Identify which cell holds the provided text, then report its [X, Y] central coordinate. 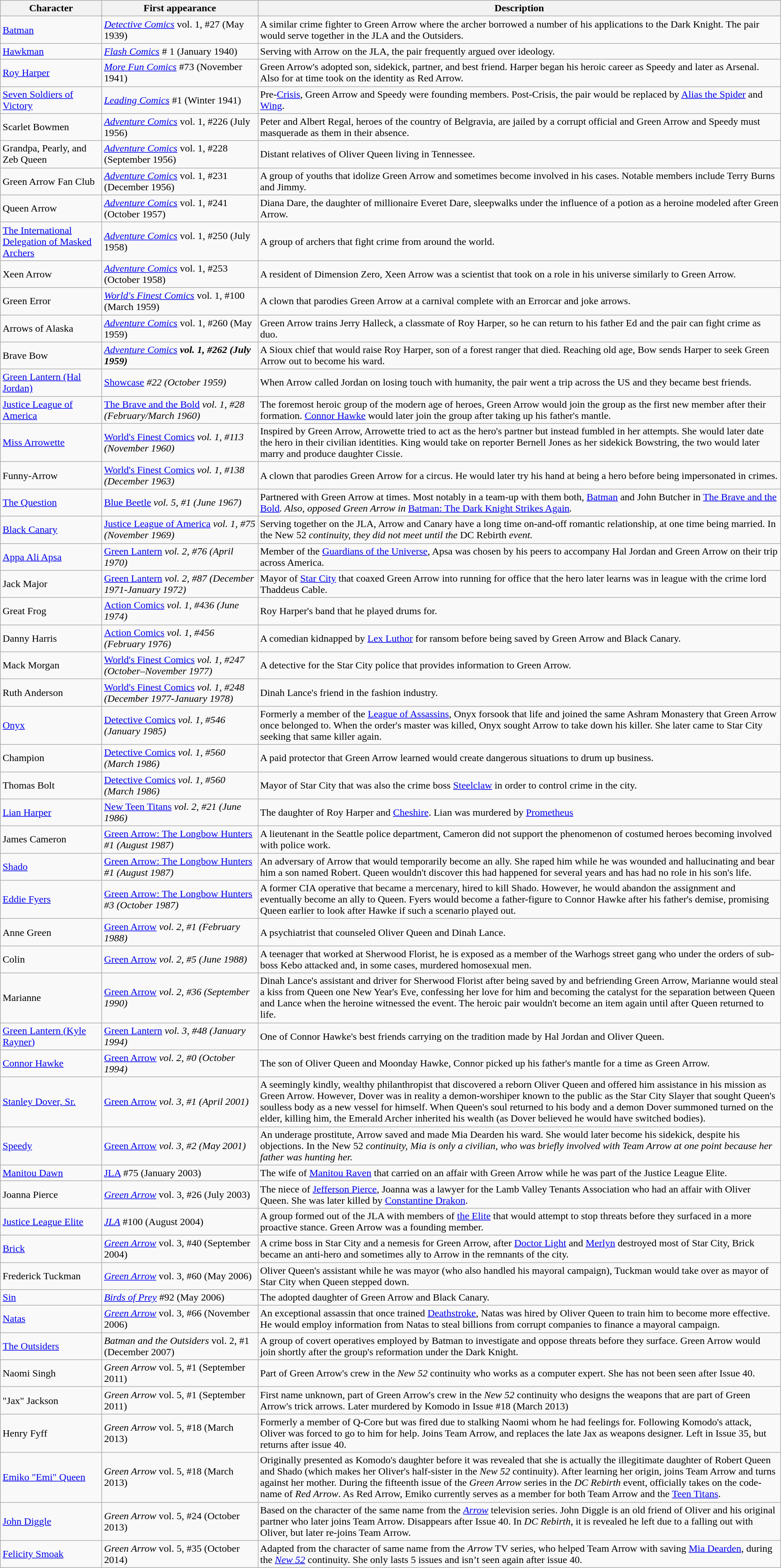
Grandpa, Pearly, and Zeb Queen [51, 154]
World's Finest Comics vol. 1, #247 (October–November 1977) [180, 665]
Green Arrow Fan Club [51, 181]
World's Finest Comics vol. 1, #248 (December 1977-January 1978) [180, 693]
Birds of Prey #92 (May 2006) [180, 1298]
Colin [51, 960]
Description [519, 8]
Diana Dare, the daughter of millionaire Everet Dare, sleepwalks under the influence of a potion as a heroine modeled after Green Arrow. [519, 209]
Green Arrow trains Jerry Halleck, a classmate of Roy Harper, so he can return to his father Ed and the pair can fight crime as duo. [519, 328]
A group of archers that fight crime from around the world. [519, 241]
Mayor of Star City that coaxed Green Arrow into running for office that the hero later learns was in league with the crime lord Thaddeus Cable. [519, 584]
Adventure Comics vol. 1, #262 (July 1959) [180, 355]
First appearance [180, 8]
Green Arrow vol. 3, #40 (September 2004) [180, 1248]
Thomas Bolt [51, 785]
Great Frog [51, 611]
A comedian kidnapped by Lex Luthor for ransom before being saved by Green Arrow and Black Canary. [519, 638]
Green Arrow vol. 2, #0 (October 1994) [180, 1063]
Arrows of Alaska [51, 328]
Distant relatives of Oliver Queen living in Tennessee. [519, 154]
Brave Bow [51, 355]
Roy Harper's band that he played drums for. [519, 611]
Adventure Comics vol. 1, #226 (July 1956) [180, 127]
Action Comics vol. 1, #456 (February 1976) [180, 638]
Manitou Dawn [51, 1173]
Marianne [51, 998]
Naomi Singh [51, 1374]
Detective Comics vol. 1, #27 (May 1939) [180, 30]
Flash Comics # 1 (January 1940) [180, 51]
Felicity Smoak [51, 1554]
Brick [51, 1248]
Dinah Lance's friend in the fashion industry. [519, 693]
Lian Harper [51, 813]
The daughter of Roy Harper and Cheshire. Lian was murdered by Prometheus [519, 813]
More Fun Comics #73 (November 1941) [180, 73]
The wife of Manitou Raven that carried on an affair with Green Arrow while he was part of the Justice League Elite. [519, 1173]
Action Comics vol. 1, #436 (June 1974) [180, 611]
Roy Harper [51, 73]
Batman [51, 30]
Joanna Pierce [51, 1194]
Scarlet Bowmen [51, 127]
World's Finest Comics vol. 1, #100 (March 1959) [180, 301]
Connor Hawke [51, 1063]
Showcase #22 (October 1959) [180, 383]
Adventure Comics vol. 1, #260 (May 1959) [180, 328]
A psychiatrist that counseled Oliver Queen and Dinah Lance. [519, 932]
JLA #100 (August 2004) [180, 1222]
Mack Morgan [51, 665]
Danny Harris [51, 638]
Pre-Crisis, Green Arrow and Speedy were founding members. Post-Crisis, the pair would be replaced by Alias the Spider and Wing. [519, 100]
World's Finest Comics vol. 1, #113 (November 1960) [180, 443]
Green Arrow: The Longbow Hunters #3 (October 1987) [180, 900]
Miss Arrowette [51, 443]
Batman and the Outsiders vol. 2, #1 (December 2007) [180, 1346]
Jack Major [51, 584]
Henry Fyff [51, 1433]
Adventure Comics vol. 1, #253 (October 1958) [180, 274]
Adventure Comics vol. 1, #241 (October 1957) [180, 209]
Green Arrow vol. 5, #35 (October 2014) [180, 1554]
The adopted daughter of Green Arrow and Black Canary. [519, 1298]
Green Arrow vol. 3, #66 (November 2006) [180, 1319]
Part of Green Arrow's crew in the New 52 continuity who works as a computer expert. She has not been seen after Issue 40. [519, 1374]
Character [51, 8]
Shado [51, 867]
World's Finest Comics vol. 1, #138 (December 1963) [180, 476]
Green Arrow vol. 5, #24 (October 2013) [180, 1521]
The Outsiders [51, 1346]
Green Arrow vol. 3, #1 (April 2001) [180, 1102]
Hawkman [51, 51]
Xeen Arrow [51, 274]
Frederick Tuckman [51, 1276]
Green Lantern vol. 2, #87 (December 1971-January 1972) [180, 584]
A clown that parodies Green Arrow at a carnival complete with an Errorcar and joke arrows. [519, 301]
Justice League Elite [51, 1222]
Ruth Anderson [51, 693]
Green Arrow vol. 2, #1 (February 1988) [180, 932]
Champion [51, 758]
Blue Beetle vol. 5, #1 (June 1967) [180, 502]
Onyx [51, 725]
Green Lantern vol. 3, #48 (January 1994) [180, 1036]
Green Lantern (Hal Jordan) [51, 383]
Speedy [51, 1146]
Justice League of America [51, 410]
Green Lantern (Kyle Rayner) [51, 1036]
Natas [51, 1319]
Black Canary [51, 530]
Sin [51, 1298]
Serving with Arrow on the JLA, the pair frequently argued over ideology. [519, 51]
Seven Soldiers of Victory [51, 100]
A clown that parodies Green Arrow for a circus. He would later try his hand at being a hero before being impersonated in crimes. [519, 476]
Green Arrow vol. 3, #26 (July 2003) [180, 1194]
Justice League of America vol. 1, #75 (November 1969) [180, 530]
Green Arrow vol. 2, #36 (September 1990) [180, 998]
Member of the Guardians of the Universe, Apsa was chosen by his peers to accompany Hal Jordan and Green Arrow on their trip across America. [519, 557]
James Cameron [51, 839]
Leading Comics #1 (Winter 1941) [180, 100]
JLA #75 (January 2003) [180, 1173]
A group of youths that idolize Green Arrow and sometimes become involved in his cases. Notable members include Terry Burns and Jimmy. [519, 181]
A lieutenant in the Seattle police department, Cameron did not support the phenomenon of costumed heroes becoming involved with police work. [519, 839]
A detective for the Star City police that provides information to Green Arrow. [519, 665]
One of Connor Hawke's best friends carrying on the tradition made by Hal Jordan and Oliver Queen. [519, 1036]
Adventure Comics vol. 1, #228 (September 1956) [180, 154]
Mayor of Star City that was also the crime boss Steelclaw in order to control crime in the city. [519, 785]
Stanley Dover, Sr. [51, 1102]
Adventure Comics vol. 1, #231 (December 1956) [180, 181]
The Question [51, 502]
The International Delegation of Masked Archers [51, 241]
Queen Arrow [51, 209]
Detective Comics vol. 1, #546 (January 1985) [180, 725]
Green Arrow vol. 3, #60 (May 2006) [180, 1276]
A paid protector that Green Arrow learned would create dangerous situations to drum up business. [519, 758]
Emiko "Emi" Queen [51, 1477]
Anne Green [51, 932]
The son of Oliver Queen and Moonday Hawke, Connor picked up his father's mantle for a time as Green Arrow. [519, 1063]
Green Lantern vol. 2, #76 (April 1970) [180, 557]
When Arrow called Jordan on losing touch with humanity, the pair went a trip across the US and they became best friends. [519, 383]
Green Arrow vol. 2, #5 (June 1988) [180, 960]
Adventure Comics vol. 1, #250 (July 1958) [180, 241]
The Brave and the Bold vol. 1, #28 (February/March 1960) [180, 410]
Green Error [51, 301]
New Teen Titans vol. 2, #21 (June 1986) [180, 813]
Green Arrow vol. 3, #2 (May 2001) [180, 1146]
"Jax" Jackson [51, 1400]
John Diggle [51, 1521]
Eddie Fyers [51, 900]
Appa Ali Apsa [51, 557]
Funny-Arrow [51, 476]
A resident of Dimension Zero, Xeen Arrow was a scientist that took on a role in his universe similarly to Green Arrow. [519, 274]
